Output the (X, Y) coordinate of the center of the cell containing the given text.  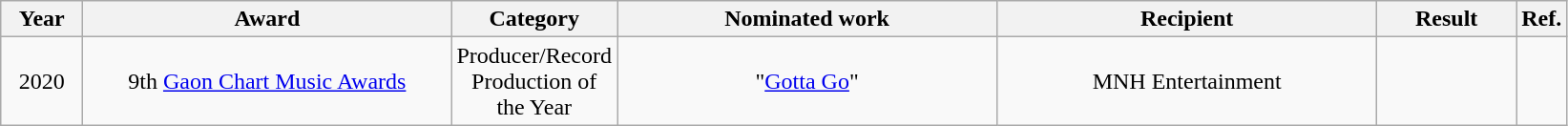
Award (267, 19)
Ref. (1542, 19)
2020 (42, 81)
Recipient (1187, 19)
"Gotta Go" (807, 81)
Result (1447, 19)
Category (534, 19)
Nominated work (807, 19)
Year (42, 19)
MNH Entertainment (1187, 81)
Producer/Record Production of the Year (534, 81)
9th Gaon Chart Music Awards (267, 81)
